Identify which cell holds the provided text, then report its [X, Y] central coordinate. 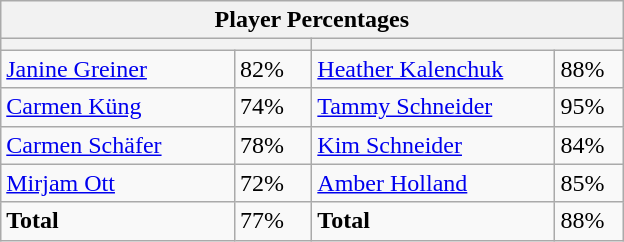
85% [589, 183]
77% [272, 221]
Carmen Schäfer [118, 145]
Carmen Küng [118, 107]
Tammy Schneider [434, 107]
Player Percentages [312, 20]
Kim Schneider [434, 145]
84% [589, 145]
78% [272, 145]
Amber Holland [434, 183]
72% [272, 183]
Mirjam Ott [118, 183]
95% [589, 107]
Heather Kalenchuk [434, 69]
74% [272, 107]
Janine Greiner [118, 69]
82% [272, 69]
